Return the (X, Y) coordinate for the center point of the cell that contains the specified text.  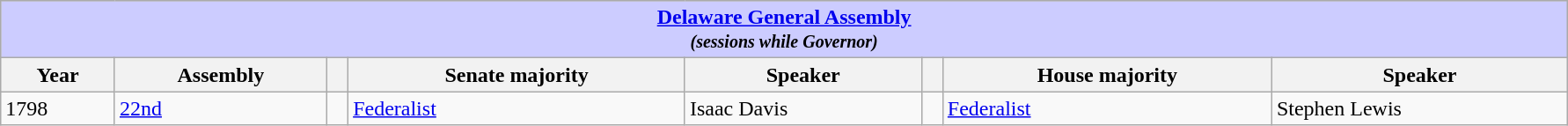
Stephen Lewis (1419, 108)
1798 (58, 108)
Isaac Davis (802, 108)
Senate majority (517, 75)
House majority (1107, 75)
Assembly (220, 75)
22nd (220, 108)
Year (58, 75)
Delaware General Assembly (sessions while Governor) (785, 30)
